Detect which cell encompasses the target text, then output its (x, y) center coordinate. 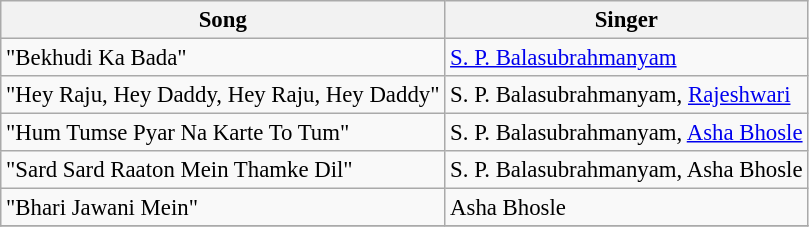
"Bekhudi Ka Bada" (223, 58)
"Bhari Jawani Mein" (223, 208)
Song (223, 20)
"Sard Sard Raaton Mein Thamke Dil" (223, 170)
Asha Bhosle (626, 208)
"Hum Tumse Pyar Na Karte To Tum" (223, 133)
"Hey Raju, Hey Daddy, Hey Raju, Hey Daddy" (223, 95)
Singer (626, 20)
S. P. Balasubrahmanyam, Rajeshwari (626, 95)
S. P. Balasubrahmanyam (626, 58)
